Scan for the cell matching the given text and deliver its [X, Y] coordinate at center. 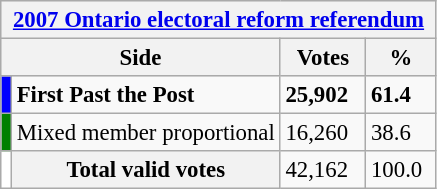
First Past the Post [146, 95]
25,902 [323, 95]
% [402, 58]
Total valid votes [146, 170]
42,162 [323, 170]
100.0 [402, 170]
Side [140, 58]
Mixed member proportional [146, 133]
Votes [323, 58]
2007 Ontario electoral reform referendum [219, 20]
16,260 [323, 133]
61.4 [402, 95]
38.6 [402, 133]
